Scan for the cell matching the given text and deliver its (x, y) coordinate at center. 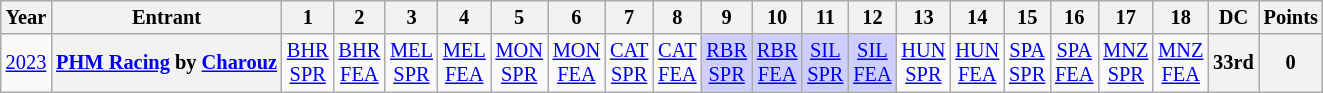
HUNFEA (977, 63)
MNZFEA (1180, 63)
RBRSPR (726, 63)
8 (677, 17)
6 (576, 17)
2 (360, 17)
BHRSPR (308, 63)
17 (1126, 17)
MONFEA (576, 63)
PHM Racing by Charouz (166, 63)
33rd (1233, 63)
MONSPR (520, 63)
4 (464, 17)
0 (1291, 63)
MNZSPR (1126, 63)
HUNSPR (923, 63)
14 (977, 17)
10 (777, 17)
SPAFEA (1074, 63)
SPASPR (1027, 63)
9 (726, 17)
3 (412, 17)
1 (308, 17)
7 (629, 17)
12 (872, 17)
SILFEA (872, 63)
CATFEA (677, 63)
CATSPR (629, 63)
16 (1074, 17)
Points (1291, 17)
MELSPR (412, 63)
MELFEA (464, 63)
15 (1027, 17)
13 (923, 17)
Year (26, 17)
Entrant (166, 17)
5 (520, 17)
11 (825, 17)
BHRFEA (360, 63)
SILSPR (825, 63)
18 (1180, 17)
2023 (26, 63)
RBRFEA (777, 63)
DC (1233, 17)
